Locate the cell with the specified text and output its [X, Y] center coordinate. 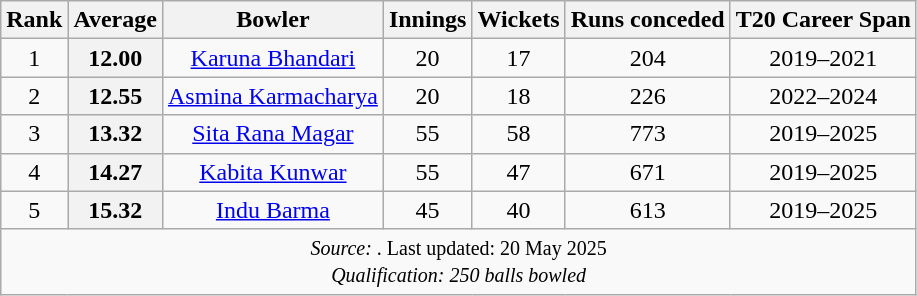
47 [518, 172]
3 [34, 134]
12.00 [116, 58]
Rank [34, 20]
18 [518, 96]
226 [648, 96]
15.32 [116, 210]
14.27 [116, 172]
13.32 [116, 134]
Indu Barma [272, 210]
4 [34, 172]
Asmina Karmacharya [272, 96]
45 [427, 210]
2022–2024 [823, 96]
Sita Rana Magar [272, 134]
Source: . Last updated: 20 May 2025Qualification: 250 balls bowled [459, 262]
Innings [427, 20]
204 [648, 58]
2 [34, 96]
40 [518, 210]
613 [648, 210]
773 [648, 134]
Runs conceded [648, 20]
1 [34, 58]
2019–2021 [823, 58]
58 [518, 134]
T20 Career Span [823, 20]
671 [648, 172]
17 [518, 58]
Wickets [518, 20]
Karuna Bhandari [272, 58]
Average [116, 20]
Kabita Kunwar [272, 172]
Bowler [272, 20]
12.55 [116, 96]
5 [34, 210]
